Extract the [x, y] coordinate from the center of the cell holding the provided text.  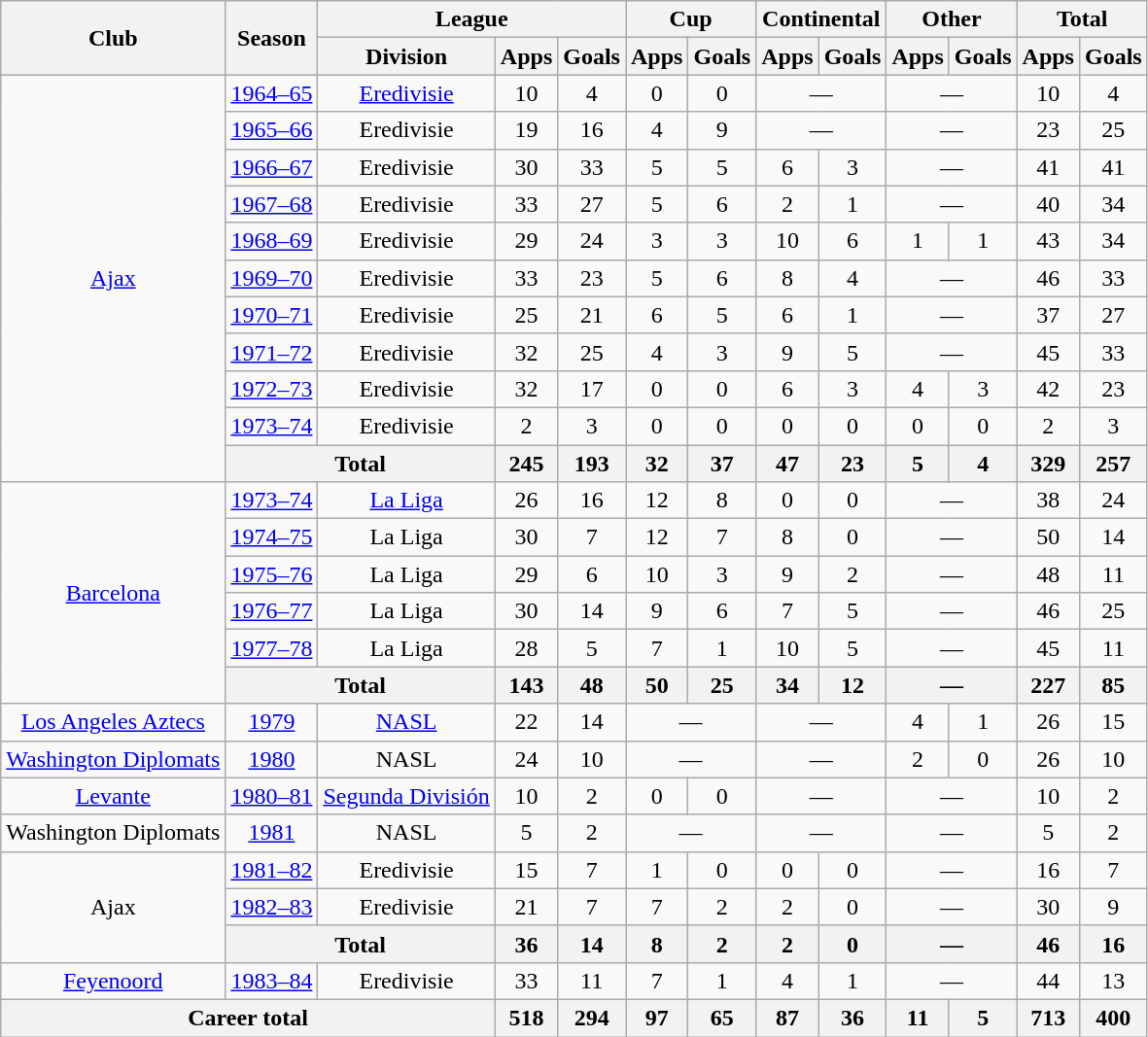
1967–68 [272, 204]
Levante [113, 796]
1975–76 [272, 574]
1980–81 [272, 796]
713 [1048, 1018]
43 [1048, 241]
Continental [821, 19]
400 [1113, 1018]
22 [526, 722]
1980 [272, 759]
245 [526, 464]
Segunda División [406, 796]
1968–69 [272, 241]
19 [526, 130]
193 [592, 464]
44 [1048, 981]
1971–72 [272, 352]
1976–77 [272, 611]
1965–66 [272, 130]
65 [722, 1018]
1982–83 [272, 907]
38 [1048, 501]
85 [1113, 685]
518 [526, 1018]
97 [657, 1018]
Feyenoord [113, 981]
Club [113, 38]
Barcelona [113, 593]
227 [1048, 685]
294 [592, 1018]
1972–73 [272, 389]
Other [952, 19]
1981–82 [272, 870]
47 [787, 464]
143 [526, 685]
1970–71 [272, 315]
1983–84 [272, 981]
1969–70 [272, 278]
1981 [272, 833]
17 [592, 389]
Los Angeles Aztecs [113, 722]
League [472, 19]
Cup [691, 19]
42 [1048, 389]
13 [1113, 981]
87 [787, 1018]
40 [1048, 204]
1974–75 [272, 537]
Career total [249, 1018]
Division [406, 56]
28 [526, 648]
1977–78 [272, 648]
1979 [272, 722]
Season [272, 38]
257 [1113, 464]
329 [1048, 464]
1964–65 [272, 93]
1966–67 [272, 167]
